For the text-containing cell, return its midpoint in [x, y] coordinate format. 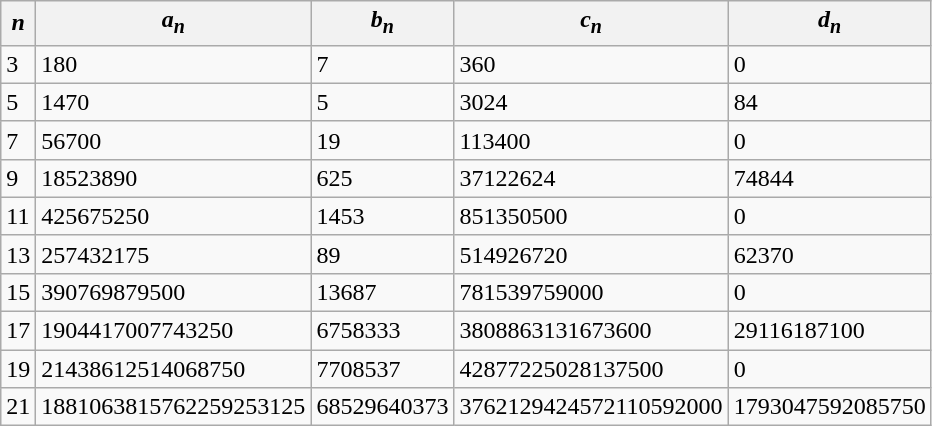
6758333 [382, 331]
11 [18, 216]
29116187100 [830, 331]
781539759000 [591, 292]
514926720 [591, 254]
3 [18, 64]
13687 [382, 292]
an [174, 23]
n [18, 23]
74844 [830, 178]
37122624 [591, 178]
3024 [591, 102]
15 [18, 292]
180 [174, 64]
18523890 [174, 178]
360 [591, 64]
1470 [174, 102]
3808863131673600 [591, 331]
17 [18, 331]
7708537 [382, 369]
1881063815762259253125 [174, 407]
257432175 [174, 254]
cn [591, 23]
1793047592085750 [830, 407]
21438612514068750 [174, 369]
625 [382, 178]
42877225028137500 [591, 369]
21 [18, 407]
68529640373 [382, 407]
3762129424572110592000 [591, 407]
84 [830, 102]
dn [830, 23]
425675250 [174, 216]
bn [382, 23]
390769879500 [174, 292]
851350500 [591, 216]
89 [382, 254]
56700 [174, 140]
1453 [382, 216]
9 [18, 178]
62370 [830, 254]
13 [18, 254]
1904417007743250 [174, 331]
113400 [591, 140]
